Detect which cell encompasses the target text, then output its (X, Y) center coordinate. 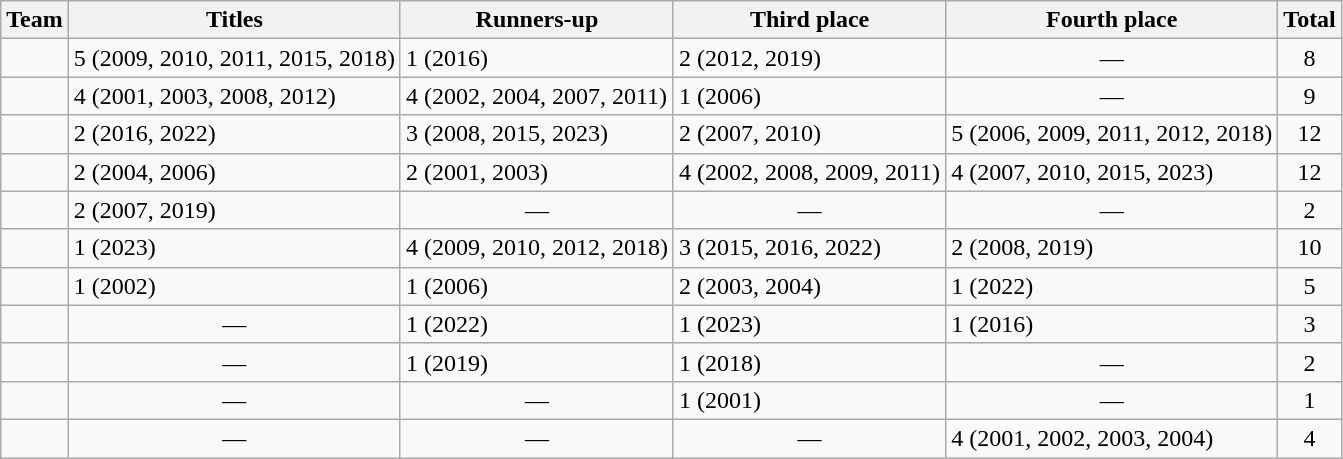
1 (1310, 400)
4 (2002, 2004, 2007, 2011) (536, 96)
2 (2007, 2010) (809, 134)
3 (2015, 2016, 2022) (809, 248)
5 (2006, 2009, 2011, 2012, 2018) (1112, 134)
3 (2008, 2015, 2023) (536, 134)
Titles (234, 20)
Runners-up (536, 20)
2 (2016, 2022) (234, 134)
10 (1310, 248)
4 (2001, 2002, 2003, 2004) (1112, 438)
1 (2001) (809, 400)
2 (2001, 2003) (536, 172)
Third place (809, 20)
4 (1310, 438)
2 (2007, 2019) (234, 210)
8 (1310, 58)
Team (35, 20)
Fourth place (1112, 20)
5 (2009, 2010, 2011, 2015, 2018) (234, 58)
4 (2009, 2010, 2012, 2018) (536, 248)
1 (2019) (536, 362)
3 (1310, 324)
2 (2004, 2006) (234, 172)
1 (2018) (809, 362)
1 (2002) (234, 286)
4 (2001, 2003, 2008, 2012) (234, 96)
Total (1310, 20)
2 (2008, 2019) (1112, 248)
9 (1310, 96)
2 (2003, 2004) (809, 286)
4 (2002, 2008, 2009, 2011) (809, 172)
5 (1310, 286)
2 (2012, 2019) (809, 58)
4 (2007, 2010, 2015, 2023) (1112, 172)
